Identify which cell holds the provided text, then report its [x, y] central coordinate. 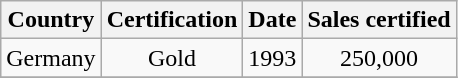
250,000 [379, 58]
Germany [51, 58]
Sales certified [379, 20]
Gold [172, 58]
Certification [172, 20]
Country [51, 20]
1993 [272, 58]
Date [272, 20]
